Provide the [X, Y] coordinate of the cell's center where the given text is located.  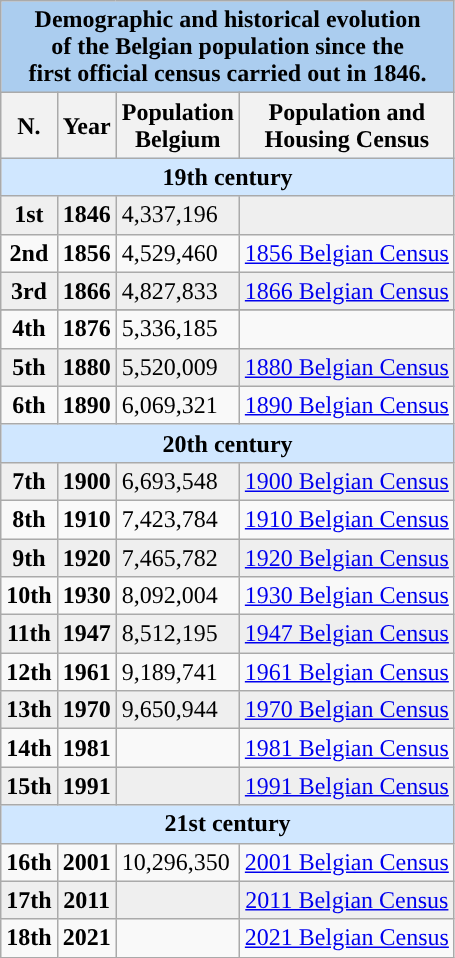
3rd [29, 291]
19th century [228, 177]
9th [29, 557]
1866 [86, 291]
16th [29, 862]
15th [29, 786]
2011 [86, 900]
1961 [86, 672]
1890 [86, 405]
7,465,782 [178, 557]
PopulationBelgium [178, 126]
1930 [86, 596]
4,337,196 [178, 215]
2001 [86, 862]
11th [29, 634]
10,296,350 [178, 862]
1900 Belgian Census [346, 481]
1981 [86, 748]
1991 Belgian Census [346, 786]
1856 Belgian Census [346, 253]
5,336,185 [178, 329]
1930 Belgian Census [346, 596]
1991 [86, 786]
9,189,741 [178, 672]
5th [29, 367]
1920 Belgian Census [346, 557]
10th [29, 596]
1900 [86, 481]
1910 [86, 519]
2021 Belgian Census [346, 938]
1970 [86, 710]
2001 Belgian Census [346, 862]
1846 [86, 215]
14th [29, 748]
6,693,548 [178, 481]
1876 [86, 329]
7,423,784 [178, 519]
12th [29, 672]
2011 Belgian Census [346, 900]
1970 Belgian Census [346, 710]
2021 [86, 938]
8th [29, 519]
7th [29, 481]
6th [29, 405]
18th [29, 938]
1981 Belgian Census [346, 748]
Population and Housing Census [346, 126]
8,512,195 [178, 634]
1920 [86, 557]
5,520,009 [178, 367]
6,069,321 [178, 405]
4,827,833 [178, 291]
1890 Belgian Census [346, 405]
21st century [228, 824]
1947 Belgian Census [346, 634]
Year [86, 126]
9,650,944 [178, 710]
Demographic and historical evolution of the Belgian population since the first official census carried out in 1846. [228, 47]
2nd [29, 253]
1947 [86, 634]
8,092,004 [178, 596]
1866 Belgian Census [346, 291]
4th [29, 329]
1910 Belgian Census [346, 519]
4,529,460 [178, 253]
17th [29, 900]
20th century [228, 443]
1880 [86, 367]
1961 Belgian Census [346, 672]
1856 [86, 253]
13th [29, 710]
1880 Belgian Census [346, 367]
N. [29, 126]
1st [29, 215]
